Scan for the cell matching the given text and deliver its [x, y] coordinate at center. 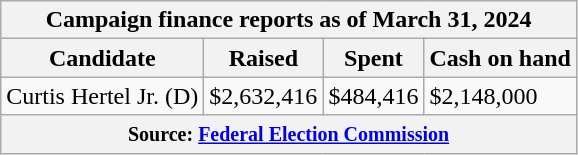
Campaign finance reports as of March 31, 2024 [289, 20]
Curtis Hertel Jr. (D) [102, 96]
$484,416 [374, 96]
Source: Federal Election Commission [289, 134]
Candidate [102, 58]
$2,632,416 [264, 96]
Raised [264, 58]
Spent [374, 58]
$2,148,000 [500, 96]
Cash on hand [500, 58]
